Extract the (X, Y) coordinate from the center of the cell holding the provided text.  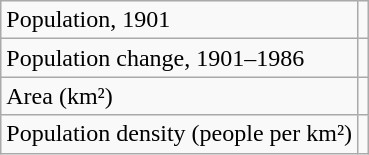
Population change, 1901–1986 (180, 58)
Area (km²) (180, 96)
Population density (people per km²) (180, 134)
Population, 1901 (180, 20)
